Extract the (x, y) coordinate from the center of the cell holding the provided text.  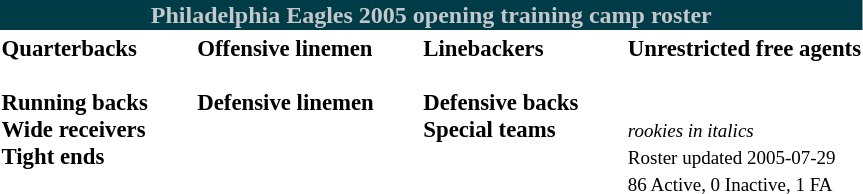
Philadelphia Eagles 2005 opening training camp roster (432, 15)
